Identify which cell holds the provided text, then report its (x, y) central coordinate. 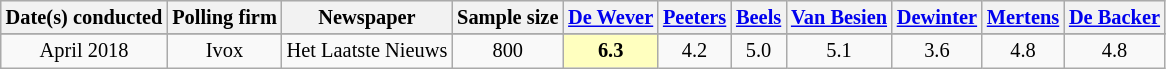
Peeters (694, 17)
4.2 (694, 51)
Van Besien (839, 17)
Mertens (1023, 17)
Date(s) conducted (84, 17)
5.1 (839, 51)
Ivox (224, 51)
Sample size (508, 17)
Newspaper (367, 17)
5.0 (758, 51)
De Backer (1114, 17)
Dewinter (937, 17)
800 (508, 51)
April 2018 (84, 51)
3.6 (937, 51)
Polling firm (224, 17)
6.3 (610, 51)
De Wever (610, 17)
Beels (758, 17)
Het Laatste Nieuws (367, 51)
